For the text-containing cell, return its midpoint in [x, y] coordinate format. 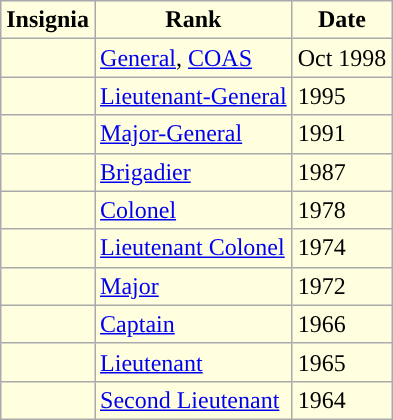
1964 [342, 400]
1966 [342, 324]
Brigadier [194, 172]
1974 [342, 248]
1995 [342, 96]
Lieutenant [194, 362]
Oct 1998 [342, 58]
1991 [342, 134]
1972 [342, 286]
Insignia [48, 20]
1978 [342, 210]
1965 [342, 362]
Major [194, 286]
1987 [342, 172]
Lieutenant Colonel [194, 248]
Captain [194, 324]
Date [342, 20]
Major-General [194, 134]
Second Lieutenant [194, 400]
Lieutenant-General [194, 96]
General, COAS [194, 58]
Colonel [194, 210]
Rank [194, 20]
